Return [X, Y] of the center of cell containing provided text 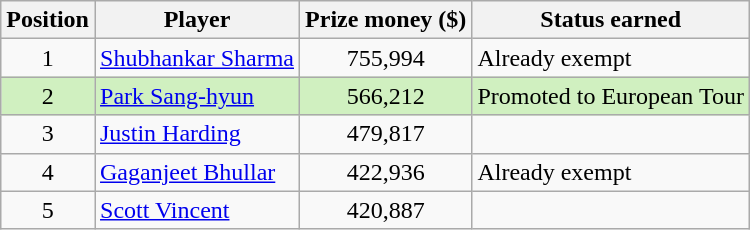
Status earned [611, 20]
3 [48, 134]
755,994 [386, 58]
4 [48, 172]
1 [48, 58]
Player [196, 20]
Gaganjeet Bhullar [196, 172]
2 [48, 96]
Position [48, 20]
566,212 [386, 96]
Scott Vincent [196, 210]
Promoted to European Tour [611, 96]
Park Sang-hyun [196, 96]
420,887 [386, 210]
5 [48, 210]
Shubhankar Sharma [196, 58]
422,936 [386, 172]
Prize money ($) [386, 20]
Justin Harding [196, 134]
479,817 [386, 134]
